Locate the cell with the specified text and output its (x, y) center coordinate. 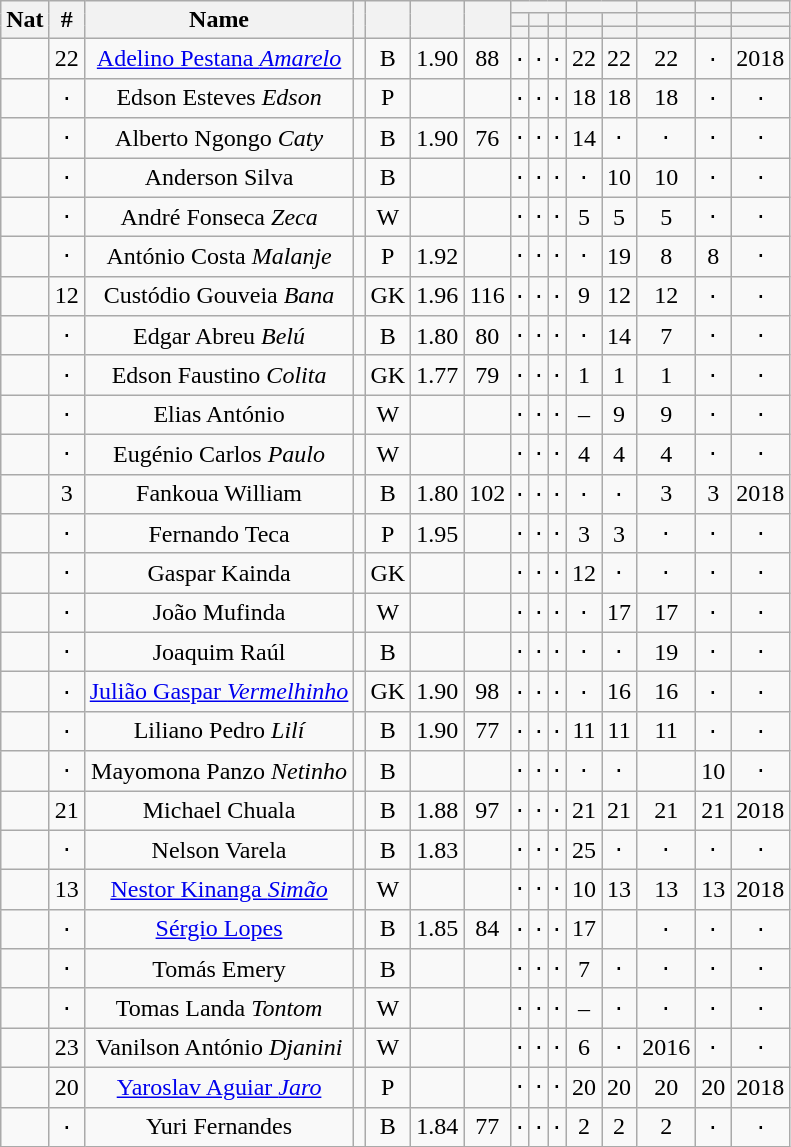
1.92 (438, 257)
Tomás Emery (219, 969)
98 (488, 692)
1.83 (438, 850)
88 (488, 59)
Fankoua William (219, 494)
# (66, 20)
1.85 (438, 929)
79 (488, 375)
Alberto Ngongo Caty (219, 138)
1.95 (438, 534)
André Fonseca Zeca (219, 217)
Edson Esteves Edson (219, 98)
João Mufinda (219, 613)
102 (488, 494)
Nestor Kinanga Simão (219, 890)
Name (219, 20)
Edson Faustino Colita (219, 375)
25 (584, 850)
António Costa Malanje (219, 257)
1.96 (438, 296)
Yuri Fernandes (219, 1127)
Yaroslav Aguiar Jaro (219, 1087)
Liliano Pedro Lilí (219, 731)
Sérgio Lopes (219, 929)
2016 (666, 1048)
1.77 (438, 375)
23 (66, 1048)
97 (488, 810)
76 (488, 138)
1.88 (438, 810)
Fernando Teca (219, 534)
Anderson Silva (219, 178)
Gaspar Kainda (219, 573)
Eugénio Carlos Paulo (219, 454)
Elias António (219, 415)
Vanilson António Djanini (219, 1048)
84 (488, 929)
Tomas Landa Tontom (219, 1008)
6 (584, 1048)
Nat (25, 20)
Adelino Pestana Amarelo (219, 59)
116 (488, 296)
Michael Chuala (219, 810)
Edgar Abreu Belú (219, 336)
Custódio Gouveia Bana (219, 296)
Nelson Varela (219, 850)
1.84 (438, 1127)
Joaquim Raúl (219, 652)
80 (488, 336)
Mayomona Panzo Netinho (219, 771)
Julião Gaspar Vermelhinho (219, 692)
